Extract the [X, Y] coordinate from the center of the cell holding the provided text.  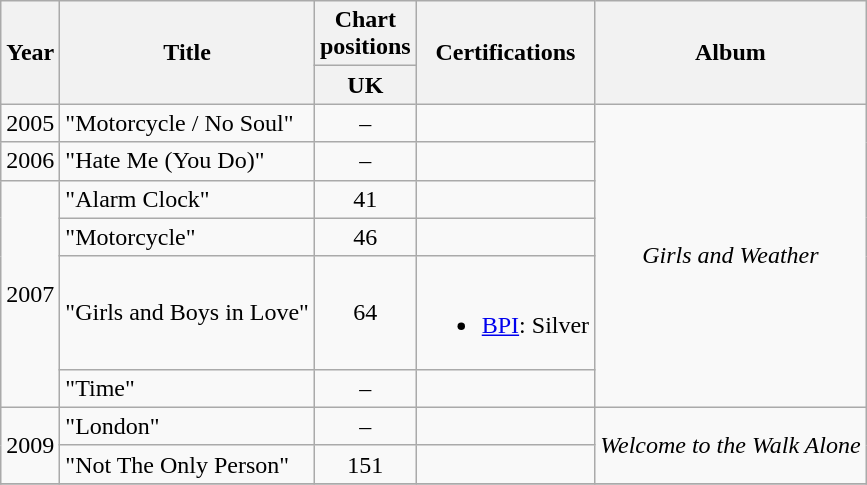
"Time" [188, 388]
Certifications [505, 52]
BPI: Silver [505, 312]
2005 [30, 123]
Welcome to the Walk Alone [730, 445]
2007 [30, 294]
"Alarm Clock" [188, 199]
46 [365, 237]
2009 [30, 445]
151 [365, 464]
"Girls and Boys in Love" [188, 312]
"Not The Only Person" [188, 464]
Girls and Weather [730, 256]
Album [730, 52]
64 [365, 312]
"London" [188, 426]
UK [365, 85]
2006 [30, 161]
"Motorcycle / No Soul" [188, 123]
Chartpositions [365, 34]
Year [30, 52]
"Hate Me (You Do)" [188, 161]
"Motorcycle" [188, 237]
Title [188, 52]
41 [365, 199]
